From the cell containing the given text, extract its center point as [X, Y] coordinate. 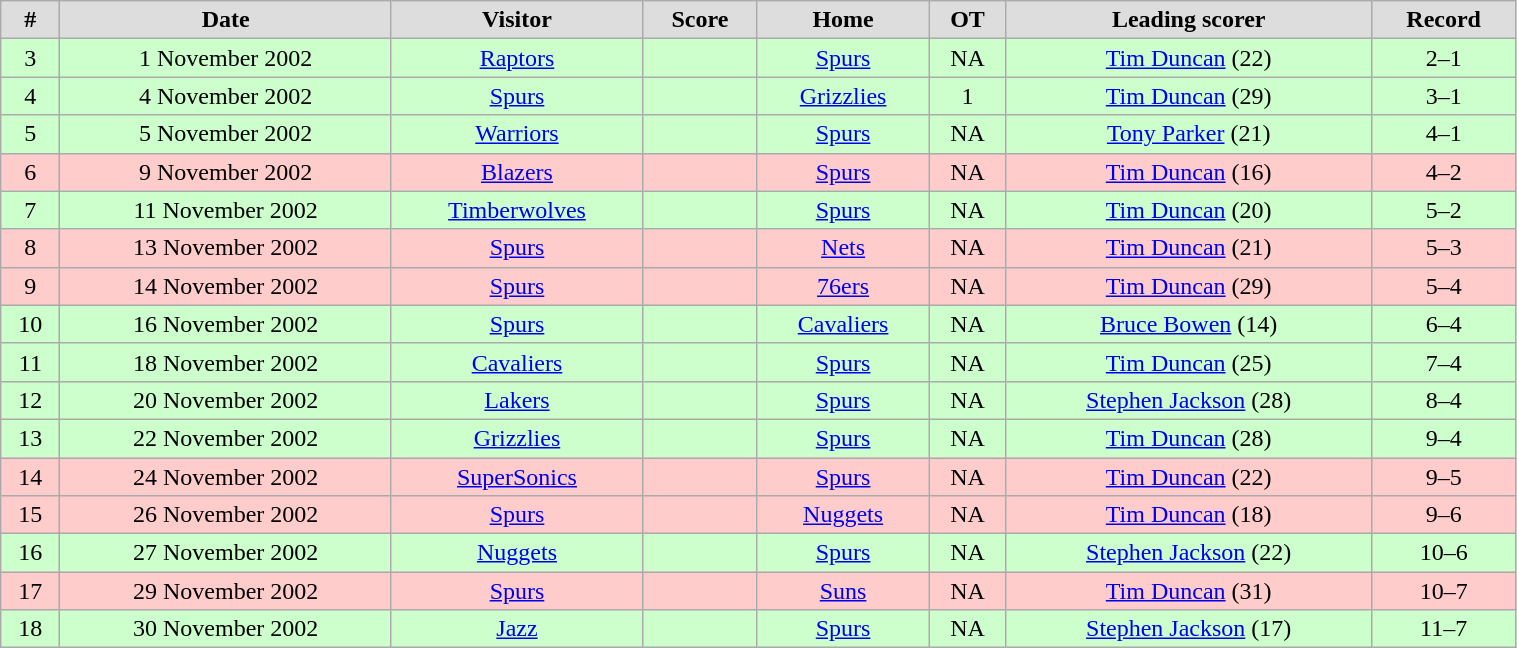
Home [843, 20]
Tim Duncan (20) [1188, 210]
Score [700, 20]
18 [30, 629]
OT [968, 20]
SuperSonics [516, 477]
Tony Parker (21) [1188, 134]
4 November 2002 [226, 96]
2–1 [1444, 58]
Stephen Jackson (17) [1188, 629]
Bruce Bowen (14) [1188, 324]
11 [30, 362]
29 November 2002 [226, 591]
16 [30, 553]
Warriors [516, 134]
5 [30, 134]
1 [968, 96]
5–2 [1444, 210]
6 [30, 172]
10 [30, 324]
10–6 [1444, 553]
11 November 2002 [226, 210]
17 [30, 591]
9–4 [1444, 438]
Tim Duncan (31) [1188, 591]
Jazz [516, 629]
Leading scorer [1188, 20]
18 November 2002 [226, 362]
10–7 [1444, 591]
4–2 [1444, 172]
Stephen Jackson (28) [1188, 400]
6–4 [1444, 324]
5–3 [1444, 248]
9 [30, 286]
7–4 [1444, 362]
13 [30, 438]
Visitor [516, 20]
22 November 2002 [226, 438]
9–6 [1444, 515]
4–1 [1444, 134]
27 November 2002 [226, 553]
9–5 [1444, 477]
Nets [843, 248]
5–4 [1444, 286]
14 [30, 477]
14 November 2002 [226, 286]
20 November 2002 [226, 400]
Date [226, 20]
9 November 2002 [226, 172]
12 [30, 400]
Timberwolves [516, 210]
Lakers [516, 400]
Tim Duncan (18) [1188, 515]
Tim Duncan (21) [1188, 248]
5 November 2002 [226, 134]
4 [30, 96]
Blazers [516, 172]
7 [30, 210]
11–7 [1444, 629]
1 November 2002 [226, 58]
24 November 2002 [226, 477]
30 November 2002 [226, 629]
Tim Duncan (28) [1188, 438]
Suns [843, 591]
Tim Duncan (25) [1188, 362]
Tim Duncan (16) [1188, 172]
26 November 2002 [226, 515]
Stephen Jackson (22) [1188, 553]
8 [30, 248]
Raptors [516, 58]
13 November 2002 [226, 248]
76ers [843, 286]
Record [1444, 20]
# [30, 20]
3 [30, 58]
16 November 2002 [226, 324]
8–4 [1444, 400]
15 [30, 515]
3–1 [1444, 96]
